Find where the given text appears and provide that cell's center as [x, y] coordinate. 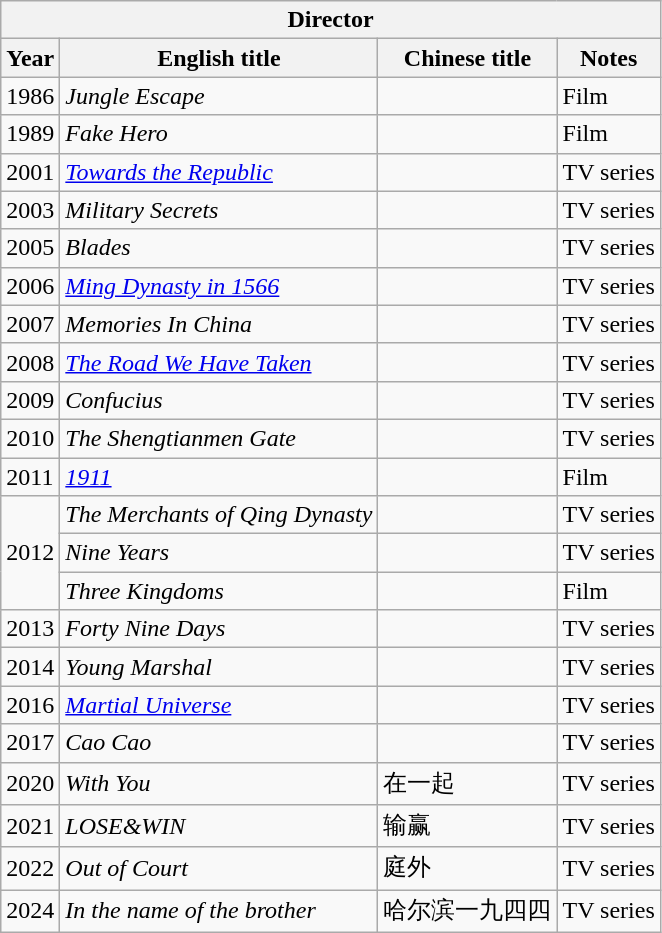
2021 [30, 826]
庭外 [468, 868]
Military Secrets [219, 210]
1986 [30, 96]
2017 [30, 743]
Memories In China [219, 324]
The Shengtianmen Gate [219, 438]
2007 [30, 324]
With You [219, 784]
2024 [30, 912]
The Road We Have Taken [219, 362]
1989 [30, 134]
在一起 [468, 784]
Out of Court [219, 868]
Fake Hero [219, 134]
输赢 [468, 826]
The Merchants of Qing Dynasty [219, 515]
Martial Universe [219, 705]
2011 [30, 477]
2022 [30, 868]
Nine Years [219, 553]
Year [30, 58]
2009 [30, 400]
Three Kingdoms [219, 591]
2008 [30, 362]
In the name of the brother [219, 912]
2016 [30, 705]
LOSE&WIN [219, 826]
2013 [30, 629]
2020 [30, 784]
2006 [30, 286]
Towards the Republic [219, 172]
Blades [219, 248]
2014 [30, 667]
Cao Cao [219, 743]
1911 [219, 477]
Young Marshal [219, 667]
Director [331, 20]
Notes [608, 58]
Ming Dynasty in 1566 [219, 286]
Forty Nine Days [219, 629]
2003 [30, 210]
Jungle Escape [219, 96]
2001 [30, 172]
Chinese title [468, 58]
Confucius [219, 400]
2012 [30, 553]
2010 [30, 438]
English title [219, 58]
2005 [30, 248]
哈尔滨一九四四 [468, 912]
